From the cell containing the given text, extract its center point as (x, y) coordinate. 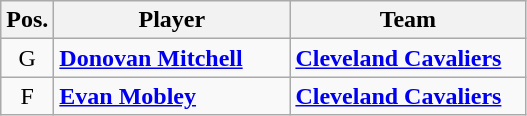
Pos. (28, 20)
G (28, 58)
F (28, 96)
Player (172, 20)
Team (408, 20)
Donovan Mitchell (172, 58)
Evan Mobley (172, 96)
